Provide the [X, Y] coordinate of the cell's center where the given text is located.  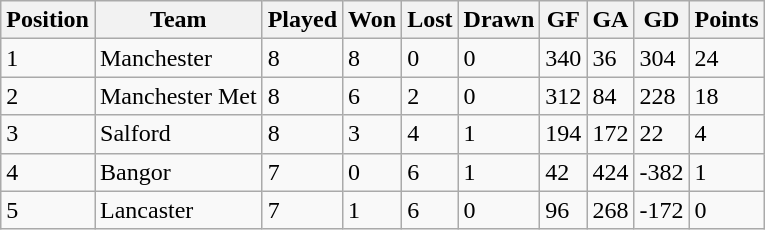
GA [610, 20]
Won [372, 20]
304 [662, 58]
36 [610, 58]
Manchester [178, 58]
5 [48, 210]
Salford [178, 134]
GD [662, 20]
Team [178, 20]
42 [564, 172]
96 [564, 210]
22 [662, 134]
312 [564, 96]
172 [610, 134]
-172 [662, 210]
-382 [662, 172]
268 [610, 210]
Drawn [499, 20]
Lancaster [178, 210]
84 [610, 96]
228 [662, 96]
18 [726, 96]
GF [564, 20]
24 [726, 58]
194 [564, 134]
Bangor [178, 172]
Lost [430, 20]
Manchester Met [178, 96]
Position [48, 20]
424 [610, 172]
Played [302, 20]
340 [564, 58]
Points [726, 20]
